Provide the (X, Y) coordinate of the cell's center where the given text is located.  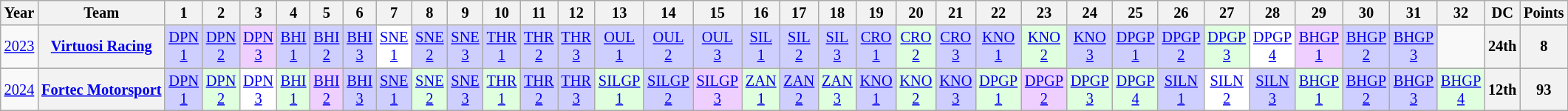
SILGP1 (619, 90)
31 (1414, 13)
7 (394, 13)
BHGP4 (1461, 90)
Virtuosi Racing (101, 47)
1 (183, 13)
18 (837, 13)
14 (668, 13)
Points (1544, 13)
16 (761, 13)
24th (1502, 47)
OUL3 (717, 47)
ZAN3 (837, 90)
93 (1544, 90)
SILGP3 (717, 90)
Fortec Motorsport (101, 90)
30 (1366, 13)
20 (916, 13)
SILN3 (1272, 90)
28 (1272, 13)
24 (1090, 13)
21 (955, 13)
CRO1 (876, 47)
SIL2 (800, 47)
9 (465, 13)
ZAN1 (761, 90)
Year (19, 13)
10 (502, 13)
2023 (19, 47)
13 (619, 13)
CRO2 (916, 47)
23 (1044, 13)
SIL1 (761, 47)
19 (876, 13)
SIL3 (837, 47)
12 (576, 13)
ZAN2 (800, 90)
26 (1181, 13)
22 (998, 13)
27 (1227, 13)
11 (539, 13)
5 (327, 13)
OUL2 (668, 47)
15 (717, 13)
29 (1319, 13)
CRO3 (955, 47)
25 (1136, 13)
Team (101, 13)
2 (221, 13)
DC (1502, 13)
6 (359, 13)
12th (1502, 90)
SILGP2 (668, 90)
3 (258, 13)
4 (294, 13)
17 (800, 13)
SILN2 (1227, 90)
2024 (19, 90)
SILN1 (1181, 90)
32 (1461, 13)
OUL1 (619, 47)
